Pinpoint the cell where the given text exists, returning its [X, Y] midpoint coordinate. 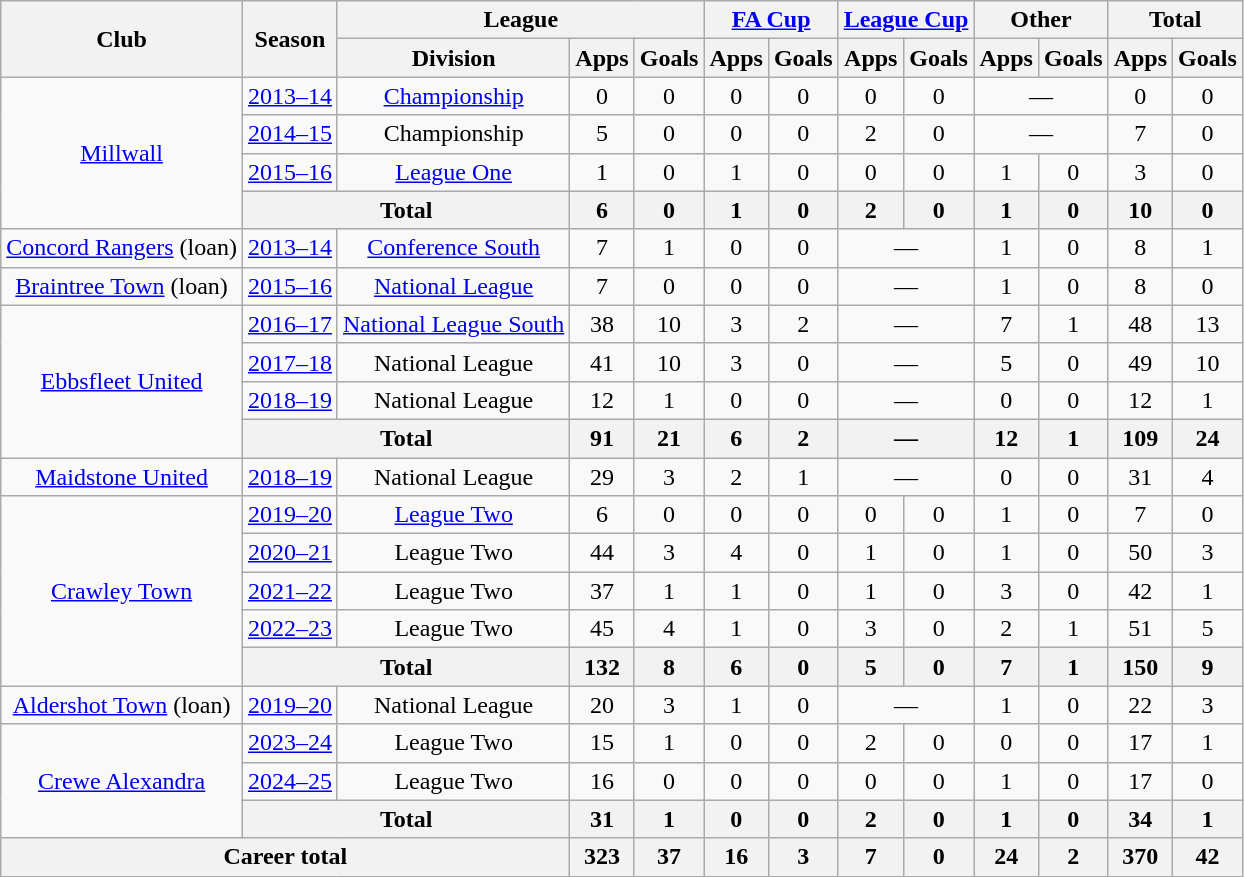
109 [1140, 438]
13 [1208, 324]
Crawley Town [122, 591]
Concord Rangers (loan) [122, 248]
49 [1140, 362]
Conference South [453, 248]
Crewe Alexandra [122, 781]
2021–22 [290, 591]
Millwall [122, 153]
National League South [453, 324]
34 [1140, 819]
Ebbsfleet United [122, 381]
Other [1041, 20]
29 [602, 477]
51 [1140, 629]
Club [122, 39]
50 [1140, 553]
150 [1140, 667]
45 [602, 629]
9 [1208, 667]
2016–17 [290, 324]
48 [1140, 324]
2014–15 [290, 134]
Braintree Town (loan) [122, 286]
41 [602, 362]
Career total [286, 857]
38 [602, 324]
20 [602, 705]
2024–25 [290, 781]
Division [453, 58]
2023–24 [290, 743]
League [520, 20]
League One [453, 172]
FA Cup [771, 20]
132 [602, 667]
Season [290, 39]
2020–21 [290, 553]
Aldershot Town (loan) [122, 705]
91 [602, 438]
323 [602, 857]
21 [669, 438]
44 [602, 553]
2022–23 [290, 629]
2017–18 [290, 362]
League Cup [906, 20]
370 [1140, 857]
15 [602, 743]
Maidstone United [122, 477]
22 [1140, 705]
